Capture the cell that displays the provided text and extract its (x, y) central coordinate. 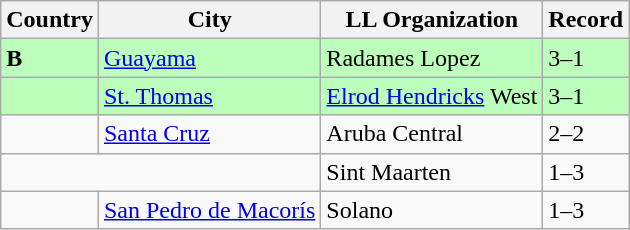
LL Organization (432, 20)
Elrod Hendricks West (432, 96)
Guayama (209, 58)
Solano (432, 210)
San Pedro de Macorís (209, 210)
B (50, 58)
Country (50, 20)
Sint Maarten (432, 172)
Radames Lopez (432, 58)
Aruba Central (432, 134)
City (209, 20)
St. Thomas (209, 96)
Santa Cruz (209, 134)
2–2 (586, 134)
Record (586, 20)
